Pinpoint the cell where the given text exists, returning its [x, y] midpoint coordinate. 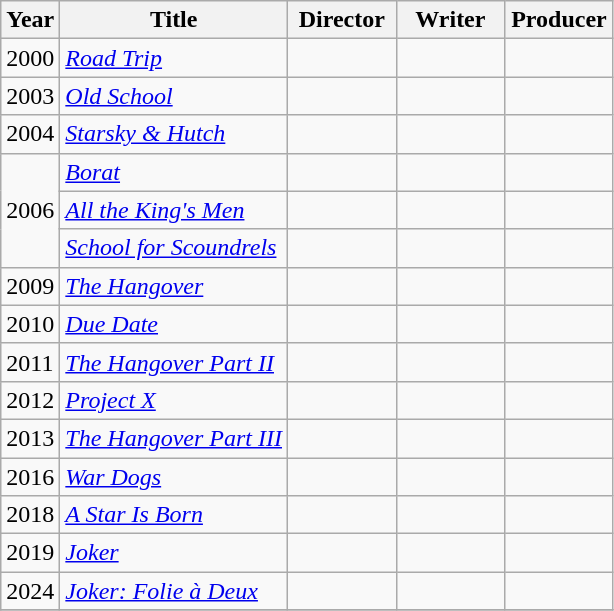
2012 [30, 400]
Due Date [174, 324]
Producer [560, 20]
2016 [30, 477]
2000 [30, 58]
2019 [30, 553]
Writer [450, 20]
School for Scoundrels [174, 248]
Joker: Folie à Deux [174, 591]
War Dogs [174, 477]
2004 [30, 134]
The Hangover [174, 286]
2024 [30, 591]
Starsky & Hutch [174, 134]
2010 [30, 324]
Borat [174, 172]
Old School [174, 96]
2003 [30, 96]
Joker [174, 553]
The Hangover Part III [174, 438]
The Hangover Part II [174, 362]
Director [342, 20]
A Star Is Born [174, 515]
Title [174, 20]
Road Trip [174, 58]
2009 [30, 286]
All the King's Men [174, 210]
2006 [30, 210]
2013 [30, 438]
Project X [174, 400]
2011 [30, 362]
Year [30, 20]
2018 [30, 515]
